Determine the (x, y) coordinate at the center of the cell enclosing the given text.  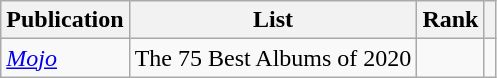
Mojo (65, 58)
List (273, 20)
The 75 Best Albums of 2020 (273, 58)
Publication (65, 20)
Rank (450, 20)
